Search for the cell housing the specified text and yield its (x, y) center coordinate. 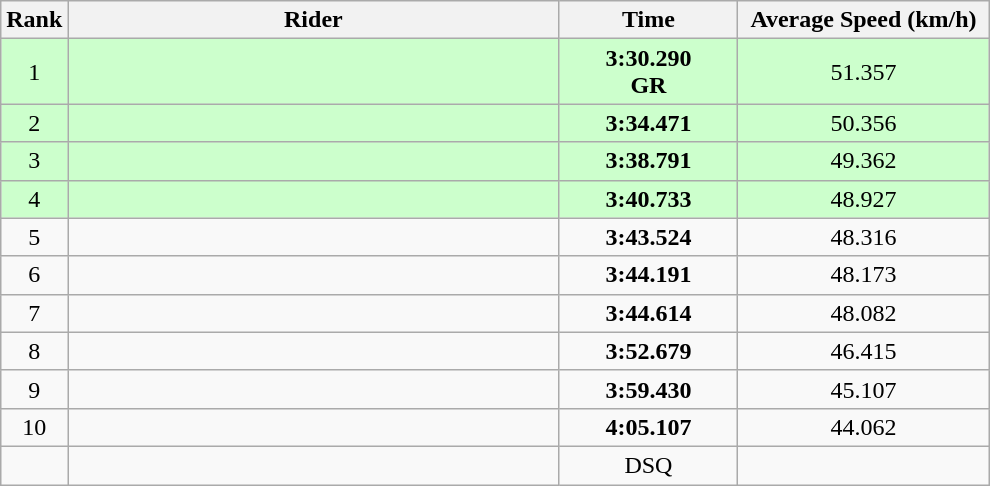
3:44.614 (648, 313)
50.356 (864, 123)
3:59.430 (648, 389)
1 (34, 72)
Rider (314, 20)
51.357 (864, 72)
48.316 (864, 237)
3:43.524 (648, 237)
46.415 (864, 351)
9 (34, 389)
49.362 (864, 161)
3 (34, 161)
10 (34, 427)
Time (648, 20)
2 (34, 123)
3:40.733 (648, 199)
7 (34, 313)
8 (34, 351)
3:38.791 (648, 161)
48.082 (864, 313)
Rank (34, 20)
3:52.679 (648, 351)
5 (34, 237)
45.107 (864, 389)
48.173 (864, 275)
4:05.107 (648, 427)
3:44.191 (648, 275)
3:30.290GR (648, 72)
48.927 (864, 199)
3:34.471 (648, 123)
6 (34, 275)
Average Speed (km/h) (864, 20)
DSQ (648, 465)
44.062 (864, 427)
4 (34, 199)
